Scan for the cell matching the given text and deliver its [X, Y] coordinate at center. 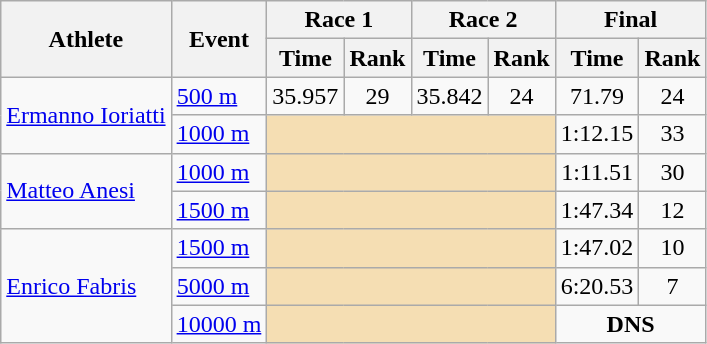
1:12.15 [597, 134]
71.79 [597, 96]
Final [630, 20]
12 [672, 210]
10 [672, 248]
Ermanno Ioriatti [86, 115]
Race 1 [339, 20]
Event [219, 39]
1:11.51 [597, 172]
6:20.53 [597, 286]
5000 m [219, 286]
35.957 [306, 96]
1:47.34 [597, 210]
500 m [219, 96]
Race 2 [483, 20]
10000 m [219, 324]
35.842 [450, 96]
Athlete [86, 39]
30 [672, 172]
7 [672, 286]
Matteo Anesi [86, 191]
DNS [630, 324]
29 [378, 96]
33 [672, 134]
1:47.02 [597, 248]
Enrico Fabris [86, 286]
